Return (X, Y) of the center of cell containing provided text 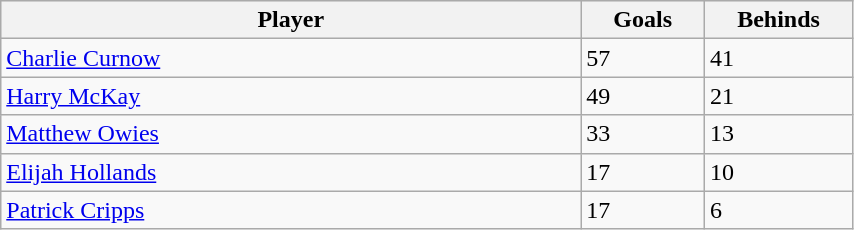
Patrick Cripps (291, 210)
10 (779, 172)
Behinds (779, 20)
Charlie Curnow (291, 58)
Goals (643, 20)
Elijah Hollands (291, 172)
6 (779, 210)
13 (779, 134)
41 (779, 58)
33 (643, 134)
Harry McKay (291, 96)
Matthew Owies (291, 134)
Player (291, 20)
21 (779, 96)
57 (643, 58)
49 (643, 96)
